Pinpoint the cell where the given text exists, returning its (x, y) midpoint coordinate. 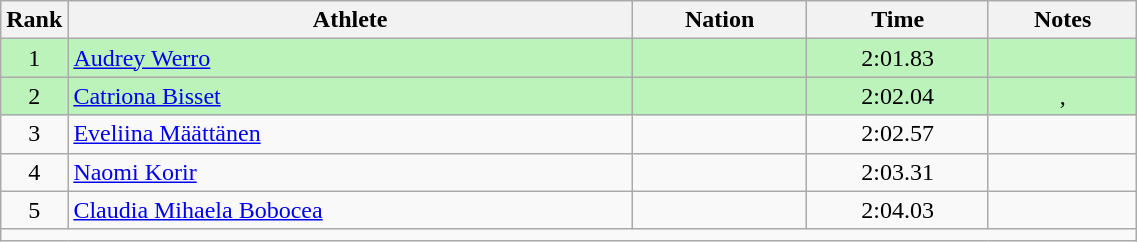
Time (898, 20)
5 (34, 210)
2 (34, 96)
3 (34, 134)
1 (34, 58)
2:04.03 (898, 210)
Notes (1062, 20)
4 (34, 172)
Rank (34, 20)
Audrey Werro (350, 58)
2:02.57 (898, 134)
Nation (719, 20)
Eveliina Määttänen (350, 134)
Naomi Korir (350, 172)
2:01.83 (898, 58)
, (1062, 96)
2:03.31 (898, 172)
Catriona Bisset (350, 96)
Athlete (350, 20)
2:02.04 (898, 96)
Claudia Mihaela Bobocea (350, 210)
